Scan for the cell matching the given text and deliver its (X, Y) coordinate at center. 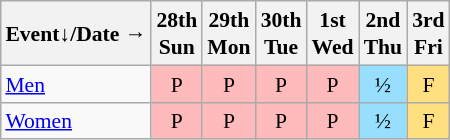
2ndThu (384, 33)
29thMon (228, 33)
Men (76, 84)
Women (76, 120)
1stWed (332, 33)
28thSun (176, 33)
30thTue (282, 33)
3rdFri (428, 33)
Event↓/Date → (76, 33)
